Scan for the cell matching the given text and deliver its [X, Y] coordinate at center. 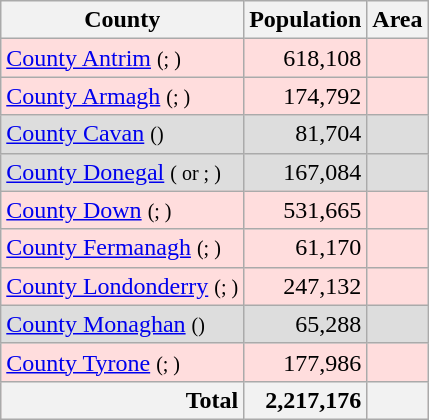
167,084 [306, 172]
531,665 [306, 210]
County Armagh (; ) [122, 96]
County Cavan () [122, 134]
County Fermanagh (; ) [122, 248]
618,108 [306, 58]
County Londonderry (; ) [122, 286]
61,170 [306, 248]
177,986 [306, 362]
Area [398, 20]
County [122, 20]
County Tyrone (; ) [122, 362]
County Antrim (; ) [122, 58]
65,288 [306, 324]
Total [122, 400]
2,217,176 [306, 400]
County Donegal ( or ; ) [122, 172]
81,704 [306, 134]
County Monaghan () [122, 324]
Population [306, 20]
247,132 [306, 286]
174,792 [306, 96]
County Down (; ) [122, 210]
